Search for the cell housing the specified text and yield its (x, y) center coordinate. 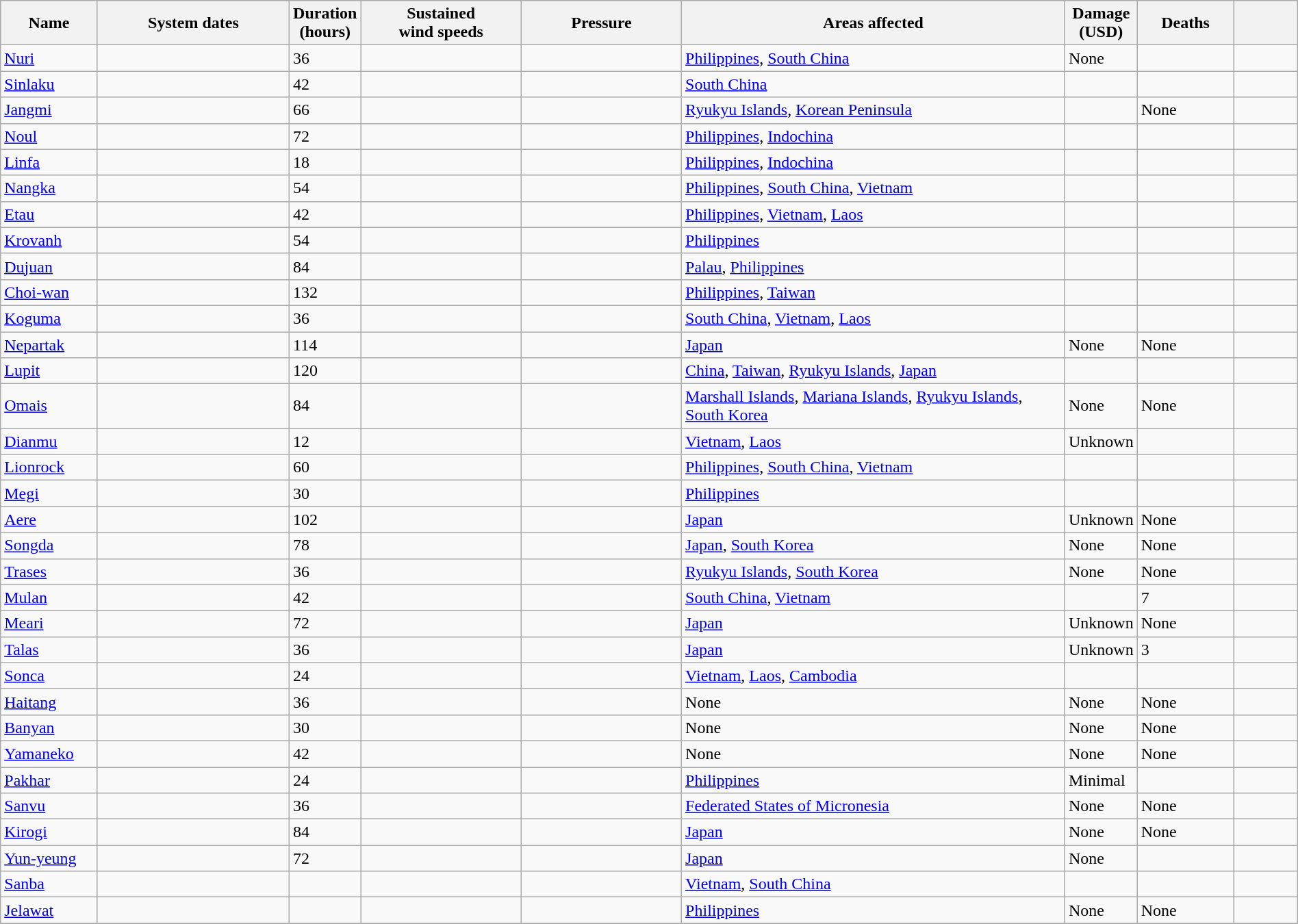
66 (325, 110)
Philippines, Vietnam, Laos (874, 214)
Nepartak (49, 344)
Damage(USD) (1101, 23)
132 (325, 292)
Areas affected (874, 23)
Koguma (49, 318)
Vietnam, South China (874, 884)
Japan, South Korea (874, 546)
Meari (49, 624)
Talas (49, 650)
China, Taiwan, Ryukyu Islands, Japan (874, 371)
Lionrock (49, 467)
Jelawat (49, 910)
Linfa (49, 162)
Banyan (49, 728)
78 (325, 546)
Noul (49, 136)
Ryukyu Islands, South Korea (874, 572)
Aere (49, 519)
114 (325, 344)
12 (325, 441)
System dates (193, 23)
Deaths (1186, 23)
7 (1186, 598)
South China (874, 84)
Federated States of Micronesia (874, 806)
Minimal (1101, 780)
120 (325, 371)
South China, Vietnam, Laos (874, 318)
Vietnam, Laos (874, 441)
Sustainedwind speeds (441, 23)
18 (325, 162)
Trases (49, 572)
Philippines, South China (874, 58)
Ryukyu Islands, Korean Peninsula (874, 110)
Vietnam, Laos, Cambodia (874, 676)
Duration(hours) (325, 23)
Yamaneko (49, 754)
Yun-yeung (49, 858)
South China, Vietnam (874, 598)
Kirogi (49, 832)
Palau, Philippines (874, 266)
Nuri (49, 58)
Songda (49, 546)
Lupit (49, 371)
102 (325, 519)
Sanba (49, 884)
Nangka (49, 188)
Haitang (49, 702)
Choi-wan (49, 292)
Jangmi (49, 110)
Omais (49, 407)
3 (1186, 650)
Krovanh (49, 240)
60 (325, 467)
Dianmu (49, 441)
Pressure (601, 23)
Sanvu (49, 806)
Marshall Islands, Mariana Islands, Ryukyu Islands, South Korea (874, 407)
Name (49, 23)
Megi (49, 493)
Etau (49, 214)
Mulan (49, 598)
Sonca (49, 676)
Pakhar (49, 780)
Sinlaku (49, 84)
Dujuan (49, 266)
Philippines, Taiwan (874, 292)
